Return the (X, Y) coordinate for the center point of the cell that contains the specified text.  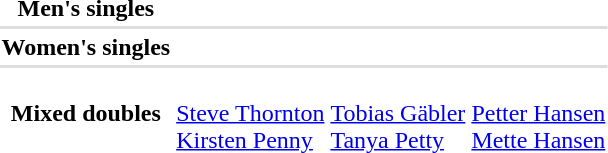
Women's singles (86, 47)
